Output the (x, y) coordinate of the center of the cell containing the given text.  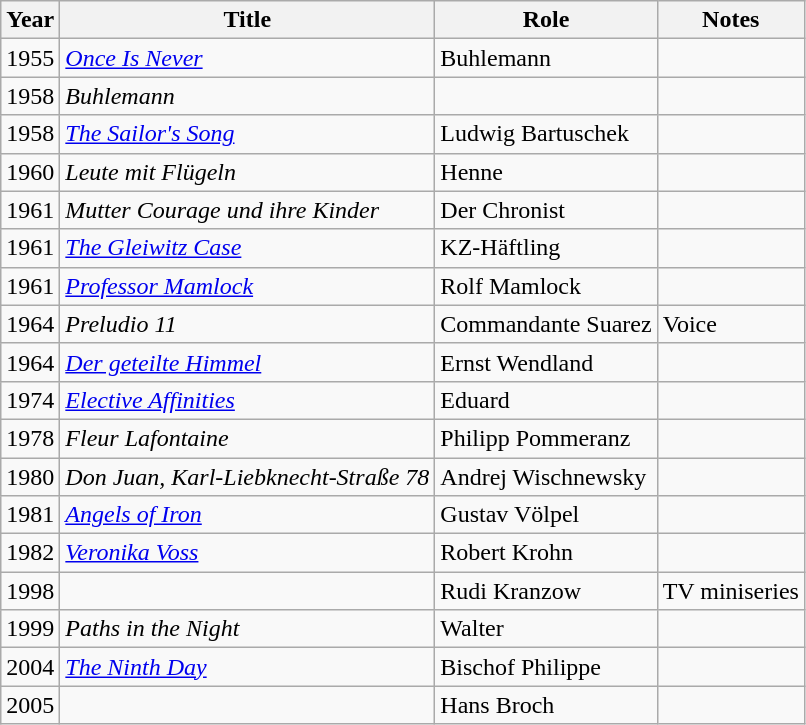
Andrej Wischnewsky (546, 477)
2005 (30, 705)
Der geteilte Himmel (248, 362)
TV miniseries (730, 591)
The Sailor's Song (248, 134)
1982 (30, 553)
Professor Mamlock (248, 286)
Gustav Völpel (546, 515)
Mutter Courage und ihre Kinder (248, 210)
Rudi Kranzow (546, 591)
Eduard (546, 400)
Commandante Suarez (546, 324)
Ludwig Bartuschek (546, 134)
Veronika Voss (248, 553)
Hans Broch (546, 705)
Bischof Philippe (546, 667)
Notes (730, 20)
Title (248, 20)
Walter (546, 629)
1980 (30, 477)
1974 (30, 400)
Der Chronist (546, 210)
Henne (546, 172)
Robert Krohn (546, 553)
Fleur Lafontaine (248, 438)
1998 (30, 591)
Year (30, 20)
Leute mit Flügeln (248, 172)
Don Juan, Karl-Liebknecht-Straße 78 (248, 477)
The Ninth Day (248, 667)
Elective Affinities (248, 400)
KZ-Häftling (546, 248)
1960 (30, 172)
Rolf Mamlock (546, 286)
2004 (30, 667)
Paths in the Night (248, 629)
Once Is Never (248, 58)
Role (546, 20)
1981 (30, 515)
1999 (30, 629)
Ernst Wendland (546, 362)
Philipp Pommeranz (546, 438)
Angels of Iron (248, 515)
Voice (730, 324)
1955 (30, 58)
The Gleiwitz Case (248, 248)
1978 (30, 438)
Preludio 11 (248, 324)
